Detect which cell encompasses the target text, then output its [x, y] center coordinate. 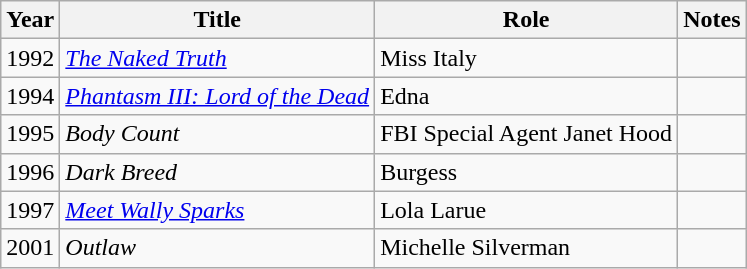
Miss Italy [526, 58]
Outlaw [218, 248]
Notes [712, 20]
1992 [30, 58]
Dark Breed [218, 172]
1994 [30, 96]
Burgess [526, 172]
Role [526, 20]
FBI Special Agent Janet Hood [526, 134]
Phantasm III: Lord of the Dead [218, 96]
Michelle Silverman [526, 248]
Edna [526, 96]
1997 [30, 210]
1996 [30, 172]
Body Count [218, 134]
Lola Larue [526, 210]
Year [30, 20]
The Naked Truth [218, 58]
2001 [30, 248]
Title [218, 20]
Meet Wally Sparks [218, 210]
1995 [30, 134]
